Find where the given text appears and provide that cell's center as (X, Y) coordinate. 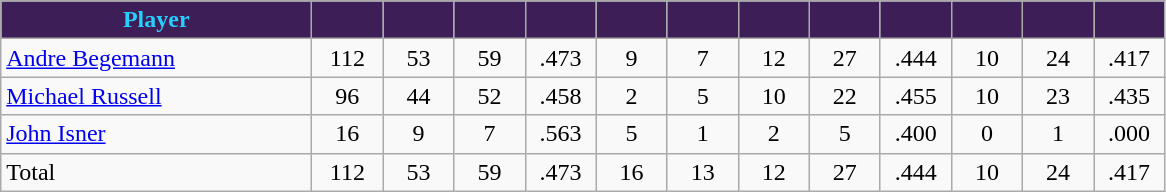
John Isner (156, 134)
96 (348, 96)
.563 (560, 134)
.400 (916, 134)
.458 (560, 96)
Michael Russell (156, 96)
44 (418, 96)
.000 (1130, 134)
52 (490, 96)
Total (156, 172)
22 (844, 96)
23 (1058, 96)
13 (702, 172)
.435 (1130, 96)
.455 (916, 96)
0 (986, 134)
Andre Begemann (156, 58)
Player (156, 20)
